For the text-containing cell, return its midpoint in (X, Y) coordinate format. 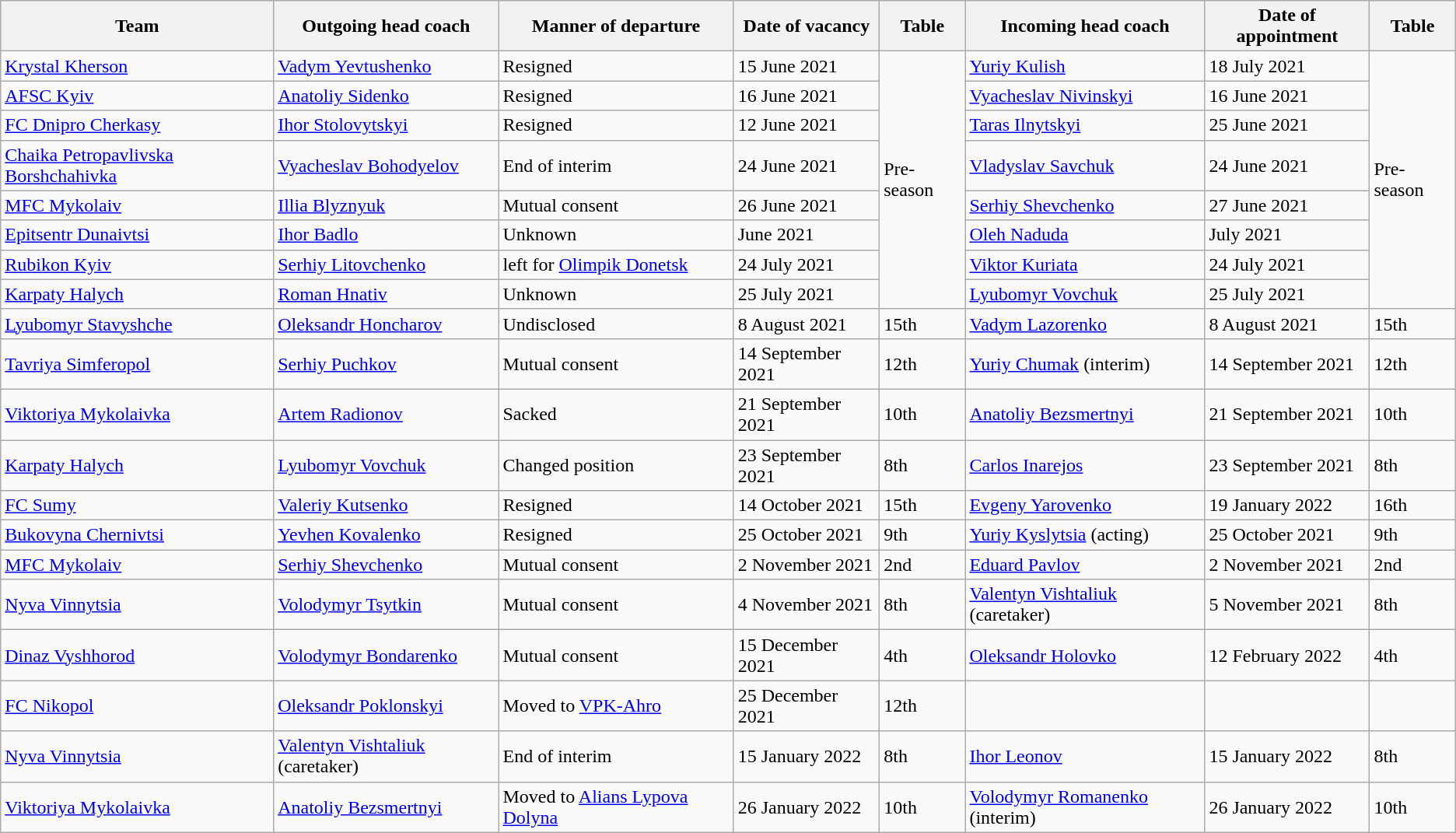
5 November 2021 (1287, 605)
Yevhen Kovalenko (386, 535)
Viktor Kuriata (1085, 264)
Date of appointment (1287, 26)
Chaika Petropavlivska Borshchahivka (137, 165)
Manner of departure (616, 26)
Volodymyr Romanenko (interim) (1085, 807)
Vadym Yevtushenko (386, 66)
AFSC Kyiv (137, 96)
Ihor Leonov (1085, 756)
FC Nikopol (137, 706)
Moved to Alians Lypova Dolyna (616, 807)
Date of vacancy (807, 26)
Volodymyr Bondarenko (386, 655)
Oleksandr Poklonskyi (386, 706)
Serhiy Litovchenko (386, 264)
Sacked (616, 414)
Undisclosed (616, 324)
Dinaz Vyshhorod (137, 655)
Ihor Stolovytskyi (386, 125)
26 June 2021 (807, 205)
18 July 2021 (1287, 66)
June 2021 (807, 235)
Incoming head coach (1085, 26)
Vadym Lazorenko (1085, 324)
Oleksandr Honcharov (386, 324)
Team (137, 26)
Roman Hnativ (386, 294)
Illia Blyznyuk (386, 205)
Tavriya Simferopol (137, 364)
Yuriy Chumak (interim) (1085, 364)
left for Olimpik Donetsk (616, 264)
14 October 2021 (807, 506)
Vyacheslav Bohodyelov (386, 165)
4 November 2021 (807, 605)
25 June 2021 (1287, 125)
Krystal Kherson (137, 66)
Serhiy Puchkov (386, 364)
Ihor Badlo (386, 235)
15 June 2021 (807, 66)
16th (1412, 506)
Epitsentr Dunaivtsi (137, 235)
25 December 2021 (807, 706)
Valeriy Kutsenko (386, 506)
12 February 2022 (1287, 655)
Vyacheslav Nivinskyi (1085, 96)
Oleh Naduda (1085, 235)
Yuriy Kulish (1085, 66)
12 June 2021 (807, 125)
Changed position (616, 465)
Vladyslav Savchuk (1085, 165)
Volodymyr Tsytkin (386, 605)
Rubikon Kyiv (137, 264)
Evgeny Yarovenko (1085, 506)
Anatoliy Sidenko (386, 96)
July 2021 (1287, 235)
Taras Ilnytskyi (1085, 125)
Bukovyna Chernivtsi (137, 535)
27 June 2021 (1287, 205)
FC Sumy (137, 506)
Yuriy Kyslytsia (acting) (1085, 535)
15 December 2021 (807, 655)
Moved to VPK-Ahro (616, 706)
Oleksandr Holovko (1085, 655)
Outgoing head coach (386, 26)
Carlos Inarejos (1085, 465)
FC Dnipro Cherkasy (137, 125)
Artem Radionov (386, 414)
Eduard Pavlov (1085, 565)
19 January 2022 (1287, 506)
Lyubomyr Stavyshche (137, 324)
